Determine the (x, y) coordinate at the center of the cell enclosing the given text.  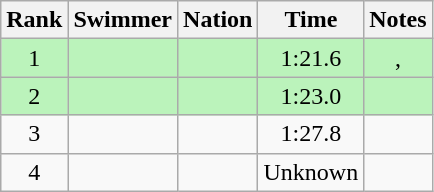
Nation (218, 20)
4 (34, 172)
1 (34, 58)
3 (34, 134)
Notes (398, 20)
Swimmer (123, 20)
, (398, 58)
1:23.0 (311, 96)
1:27.8 (311, 134)
Unknown (311, 172)
Time (311, 20)
2 (34, 96)
1:21.6 (311, 58)
Rank (34, 20)
